Extract the (X, Y) coordinate from the center of the cell holding the provided text.  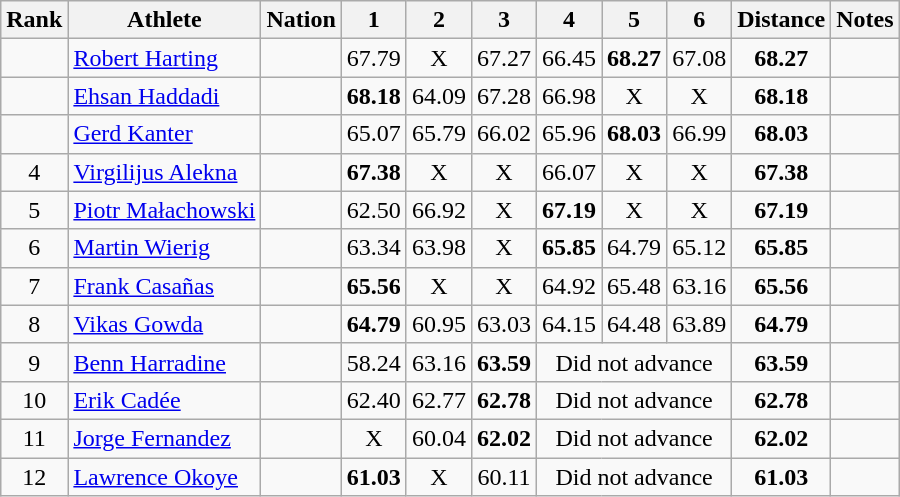
66.92 (438, 210)
63.34 (374, 248)
62.50 (374, 210)
64.15 (570, 324)
Robert Harting (164, 58)
Jorge Fernandez (164, 438)
64.92 (570, 286)
63.98 (438, 248)
12 (34, 477)
1 (374, 20)
64.09 (438, 96)
65.12 (700, 248)
7 (34, 286)
65.07 (374, 134)
64.48 (634, 324)
65.79 (438, 134)
66.99 (700, 134)
11 (34, 438)
67.08 (700, 58)
66.45 (570, 58)
63.03 (504, 324)
67.27 (504, 58)
2 (438, 20)
65.96 (570, 134)
Virgilijus Alekna (164, 172)
62.40 (374, 400)
Athlete (164, 20)
60.11 (504, 477)
Notes (865, 20)
Lawrence Okoye (164, 477)
65.48 (634, 286)
10 (34, 400)
60.04 (438, 438)
8 (34, 324)
3 (504, 20)
58.24 (374, 362)
66.07 (570, 172)
67.28 (504, 96)
66.02 (504, 134)
Nation (301, 20)
Martin Wierig (164, 248)
60.95 (438, 324)
Distance (782, 20)
Rank (34, 20)
9 (34, 362)
Frank Casañas (164, 286)
Piotr Małachowski (164, 210)
Vikas Gowda (164, 324)
Erik Cadée (164, 400)
Ehsan Haddadi (164, 96)
67.79 (374, 58)
63.89 (700, 324)
Gerd Kanter (164, 134)
66.98 (570, 96)
Benn Harradine (164, 362)
62.77 (438, 400)
